Determine the (X, Y) coordinate at the center of the cell enclosing the given text.  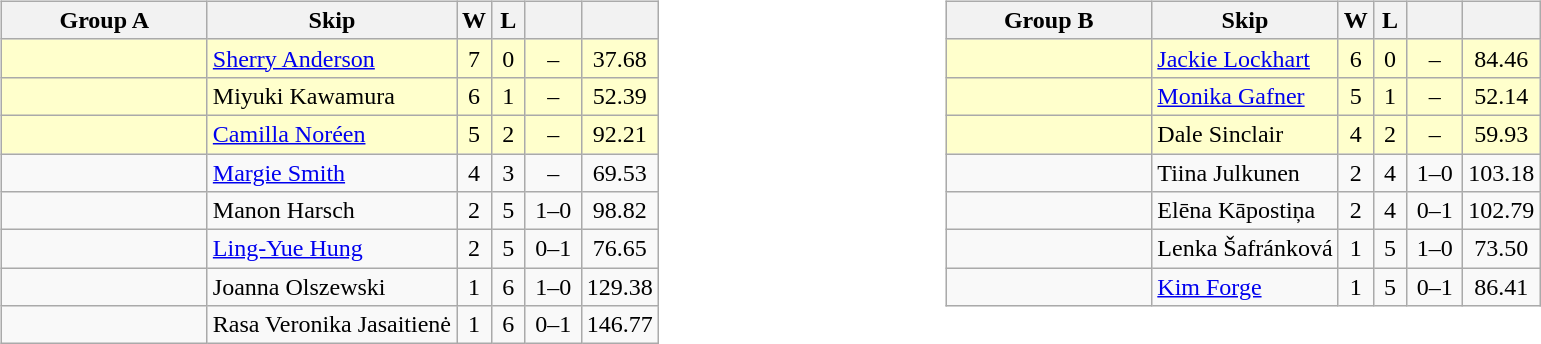
Joanna Olszewski (332, 287)
Ling-Yue Hung (332, 249)
Sherry Anderson (332, 58)
Margie Smith (332, 173)
69.53 (620, 173)
7 (474, 58)
102.79 (1502, 211)
Camilla Noréen (332, 134)
37.68 (620, 58)
Dale Sinclair (1245, 134)
86.41 (1502, 287)
3 (509, 173)
92.21 (620, 134)
Miyuki Kawamura (332, 96)
146.77 (620, 325)
Monika Gafner (1245, 96)
Kim Forge (1245, 287)
52.14 (1502, 96)
76.65 (620, 249)
103.18 (1502, 173)
84.46 (1502, 58)
Manon Harsch (332, 211)
Group A (104, 20)
Tiina Julkunen (1245, 173)
Group B (1049, 20)
52.39 (620, 96)
Rasa Veronika Jasaitienė (332, 325)
Lenka Šafránková (1245, 249)
129.38 (620, 287)
Jackie Lockhart (1245, 58)
59.93 (1502, 134)
Elēna Kāpostiņa (1245, 211)
73.50 (1502, 249)
98.82 (620, 211)
